Pinpoint the cell where the given text exists, returning its (x, y) midpoint coordinate. 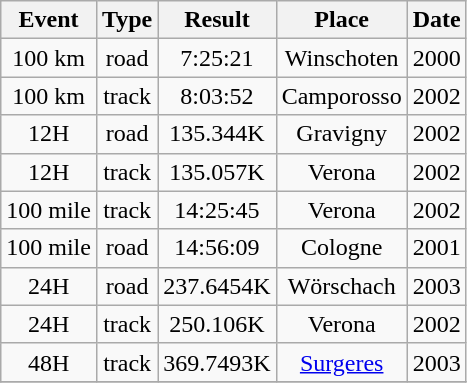
Cologne (342, 248)
Date (436, 20)
135.057K (217, 172)
14:56:09 (217, 248)
7:25:21 (217, 58)
369.7493K (217, 362)
Surgeres (342, 362)
8:03:52 (217, 96)
Place (342, 20)
Winschoten (342, 58)
Result (217, 20)
Event (49, 20)
237.6454K (217, 286)
2000 (436, 58)
Wörschach (342, 286)
135.344K (217, 134)
Type (126, 20)
250.106K (217, 324)
Gravigny (342, 134)
14:25:45 (217, 210)
2001 (436, 248)
48H (49, 362)
Camporosso (342, 96)
